From the cell containing the given text, extract its center point as [X, Y] coordinate. 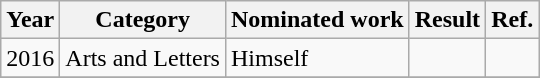
Nominated work [317, 20]
Year [30, 20]
Category [143, 20]
Result [447, 20]
Arts and Letters [143, 58]
Himself [317, 58]
2016 [30, 58]
Ref. [512, 20]
